Search for the cell housing the specified text and yield its [X, Y] center coordinate. 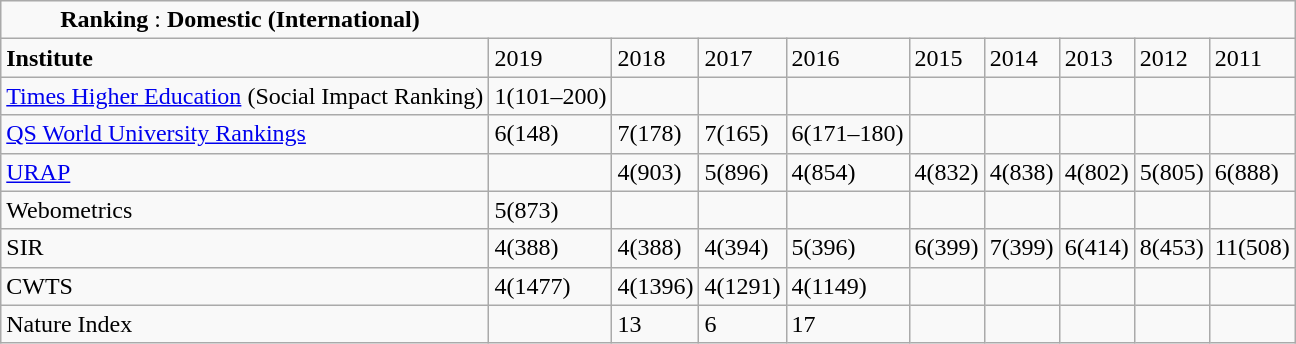
6(888) [1252, 172]
4(838) [1022, 172]
2011 [1252, 58]
5(396) [848, 248]
2019 [550, 58]
7(178) [656, 134]
URAP [245, 172]
Ranking : Domestic (International) [648, 20]
CWTS [245, 286]
4(832) [946, 172]
4(854) [848, 172]
SIR [245, 248]
Times Higher Education (Social Impact Ranking) [245, 96]
5(896) [742, 172]
Webometrics [245, 210]
6(171–180) [848, 134]
2014 [1022, 58]
2012 [1172, 58]
8(453) [1172, 248]
1(101–200) [550, 96]
11(508) [1252, 248]
4(1396) [656, 286]
2018 [656, 58]
6(148) [550, 134]
Nature Index [245, 324]
6(414) [1096, 248]
6 [742, 324]
2015 [946, 58]
2016 [848, 58]
Institute [245, 58]
7(165) [742, 134]
QS World University Rankings [245, 134]
6(399) [946, 248]
4(1291) [742, 286]
5(873) [550, 210]
4(802) [1096, 172]
17 [848, 324]
13 [656, 324]
4(1477) [550, 286]
5(805) [1172, 172]
2017 [742, 58]
7(399) [1022, 248]
4(1149) [848, 286]
4(394) [742, 248]
4(903) [656, 172]
2013 [1096, 58]
